Identify which cell holds the provided text, then report its [X, Y] central coordinate. 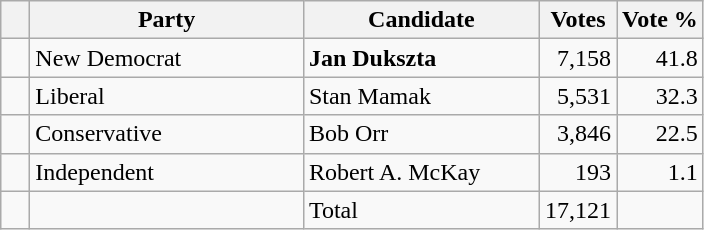
Votes [578, 20]
1.1 [660, 172]
7,158 [578, 58]
Party [167, 20]
Candidate [421, 20]
22.5 [660, 134]
Total [421, 210]
New Democrat [167, 58]
Robert A. McKay [421, 172]
41.8 [660, 58]
3,846 [578, 134]
Conservative [167, 134]
Liberal [167, 96]
17,121 [578, 210]
Stan Mamak [421, 96]
32.3 [660, 96]
Vote % [660, 20]
Independent [167, 172]
193 [578, 172]
5,531 [578, 96]
Jan Dukszta [421, 58]
Bob Orr [421, 134]
